Output the [x, y] coordinate of the center of the cell containing the given text.  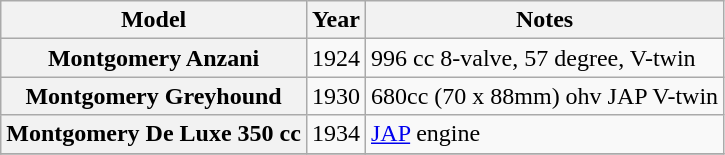
996 cc 8-valve, 57 degree, V-twin [544, 58]
1924 [336, 58]
Montgomery Greyhound [154, 96]
Model [154, 20]
Year [336, 20]
680cc (70 x 88mm) ohv JAP V-twin [544, 96]
1934 [336, 134]
Notes [544, 20]
JAP engine [544, 134]
Montgomery De Luxe 350 cc [154, 134]
Montgomery Anzani [154, 58]
1930 [336, 96]
